Determine the (X, Y) coordinate at the center of the cell enclosing the given text.  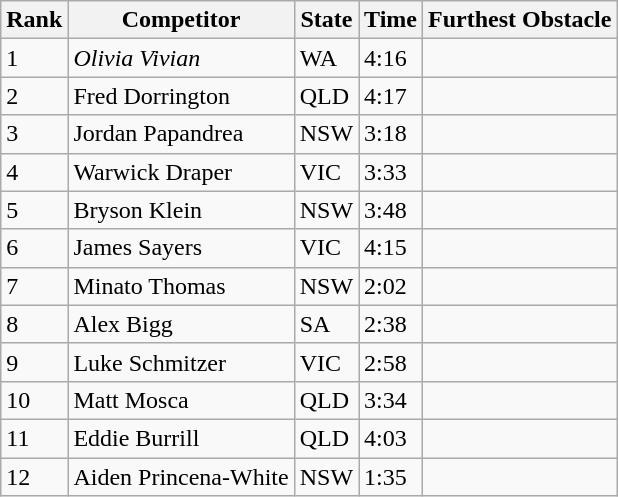
4:16 (391, 58)
3 (34, 134)
WA (326, 58)
Competitor (181, 20)
4:17 (391, 96)
10 (34, 400)
State (326, 20)
5 (34, 210)
Warwick Draper (181, 172)
Rank (34, 20)
2:38 (391, 324)
Luke Schmitzer (181, 362)
2 (34, 96)
Time (391, 20)
2:58 (391, 362)
9 (34, 362)
Olivia Vivian (181, 58)
7 (34, 286)
1 (34, 58)
Jordan Papandrea (181, 134)
6 (34, 248)
Alex Bigg (181, 324)
2:02 (391, 286)
James Sayers (181, 248)
11 (34, 438)
Eddie Burrill (181, 438)
4:15 (391, 248)
Matt Mosca (181, 400)
Bryson Klein (181, 210)
1:35 (391, 477)
Minato Thomas (181, 286)
4:03 (391, 438)
8 (34, 324)
12 (34, 477)
Furthest Obstacle (520, 20)
Fred Dorrington (181, 96)
SA (326, 324)
3:18 (391, 134)
3:34 (391, 400)
4 (34, 172)
3:48 (391, 210)
3:33 (391, 172)
Aiden Princena-White (181, 477)
